Return (x, y) of the center of cell containing provided text 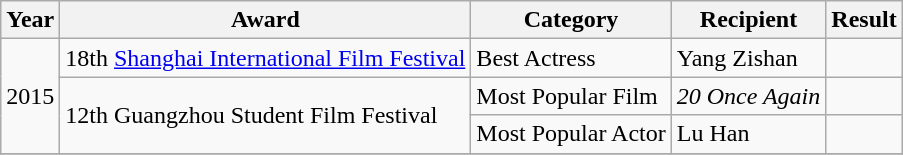
Most Popular Actor (571, 134)
Most Popular Film (571, 96)
Best Actress (571, 58)
Year (30, 20)
Recipient (748, 20)
20 Once Again (748, 96)
Award (266, 20)
Yang Zishan (748, 58)
Lu Han (748, 134)
Category (571, 20)
18th Shanghai International Film Festival (266, 58)
12th Guangzhou Student Film Festival (266, 115)
2015 (30, 96)
Result (864, 20)
